Return [X, Y] of the center of cell containing provided text 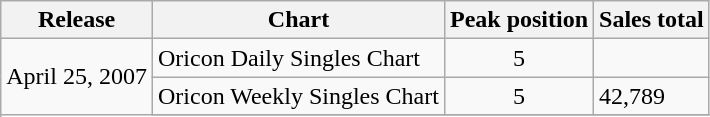
Chart [298, 20]
Sales total [652, 20]
Oricon Daily Singles Chart [298, 58]
42,789 [652, 96]
Oricon Weekly Singles Chart [298, 96]
Release [77, 20]
April 25, 2007 [77, 77]
Peak position [518, 20]
